Return the (X, Y) coordinate for the center point of the cell that contains the specified text.  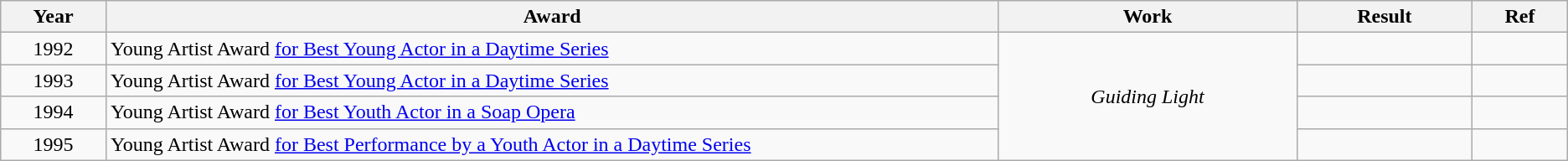
Year (54, 17)
Work (1148, 17)
Ref (1520, 17)
1993 (54, 80)
Result (1385, 17)
Award (552, 17)
Guiding Light (1148, 96)
Young Artist Award for Best Performance by a Youth Actor in a Daytime Series (552, 144)
1992 (54, 49)
1995 (54, 144)
1994 (54, 112)
Young Artist Award for Best Youth Actor in a Soap Opera (552, 112)
